Return the [X, Y] coordinate for the center point of the cell that contains the specified text.  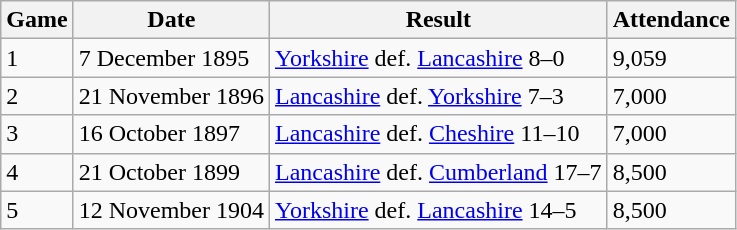
7 December 1895 [171, 58]
Lancashire def. Cheshire 11–10 [438, 134]
Yorkshire def. Lancashire 8–0 [438, 58]
1 [37, 58]
2 [37, 96]
4 [37, 172]
3 [37, 134]
Yorkshire def. Lancashire 14–5 [438, 210]
16 October 1897 [171, 134]
5 [37, 210]
Game [37, 20]
21 November 1896 [171, 96]
Lancashire def. Cumberland 17–7 [438, 172]
Lancashire def. Yorkshire 7–3 [438, 96]
Attendance [671, 20]
9,059 [671, 58]
Date [171, 20]
Result [438, 20]
21 October 1899 [171, 172]
12 November 1904 [171, 210]
